Detect which cell encompasses the target text, then output its (x, y) center coordinate. 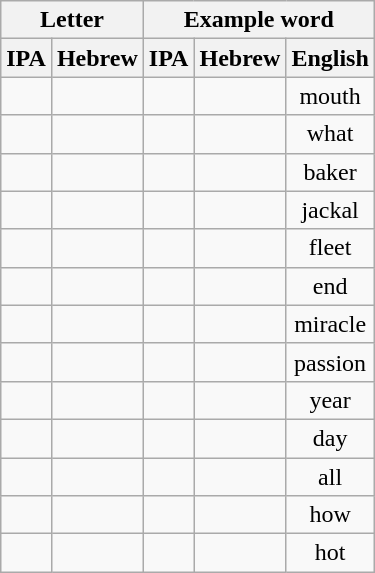
passion (330, 362)
baker (330, 172)
how (330, 515)
fleet (330, 248)
Letter (72, 20)
hot (330, 553)
end (330, 286)
day (330, 438)
what (330, 134)
miracle (330, 324)
Example word (258, 20)
all (330, 477)
mouth (330, 96)
English (330, 58)
jackal (330, 210)
year (330, 400)
